Pinpoint the cell where the given text exists, returning its [x, y] midpoint coordinate. 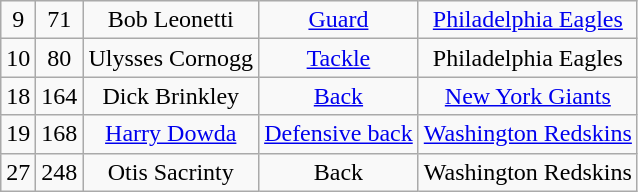
71 [60, 20]
10 [18, 58]
New York Giants [528, 96]
9 [18, 20]
Harry Dowda [171, 134]
19 [18, 134]
Bob Leonetti [171, 20]
248 [60, 172]
Guard [339, 20]
Dick Brinkley [171, 96]
Tackle [339, 58]
Defensive back [339, 134]
Ulysses Cornogg [171, 58]
18 [18, 96]
168 [60, 134]
80 [60, 58]
Otis Sacrinty [171, 172]
164 [60, 96]
27 [18, 172]
